Pinpoint the cell where the given text exists, returning its (X, Y) midpoint coordinate. 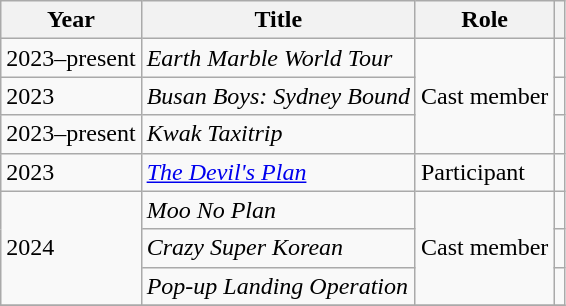
Pop-up Landing Operation (278, 286)
Kwak Taxitrip (278, 134)
Participant (484, 172)
Busan Boys: Sydney Bound (278, 96)
Crazy Super Korean (278, 248)
2024 (71, 248)
The Devil's Plan (278, 172)
Role (484, 20)
Title (278, 20)
Earth Marble World Tour (278, 58)
Year (71, 20)
Moo No Plan (278, 210)
